Pinpoint the cell where the given text exists, returning its [x, y] midpoint coordinate. 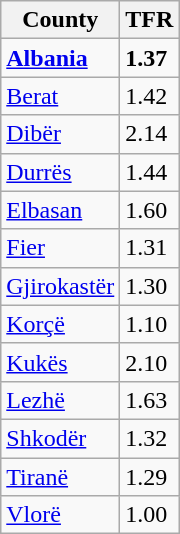
1.00 [150, 515]
Korçë [60, 324]
1.32 [150, 438]
1.44 [150, 172]
1.31 [150, 248]
Albania [60, 58]
1.37 [150, 58]
Vlorë [60, 515]
1.63 [150, 400]
1.42 [150, 96]
Kukës [60, 362]
1.10 [150, 324]
1.29 [150, 477]
2.10 [150, 362]
1.60 [150, 210]
TFR [150, 20]
Tiranë [60, 477]
2.14 [150, 134]
Shkodër [60, 438]
County [60, 20]
Lezhë [60, 400]
Berat [60, 96]
Gjirokastër [60, 286]
Durrës [60, 172]
Dibër [60, 134]
Elbasan [60, 210]
Fier [60, 248]
1.30 [150, 286]
